Identify which cell holds the provided text, then report its (x, y) central coordinate. 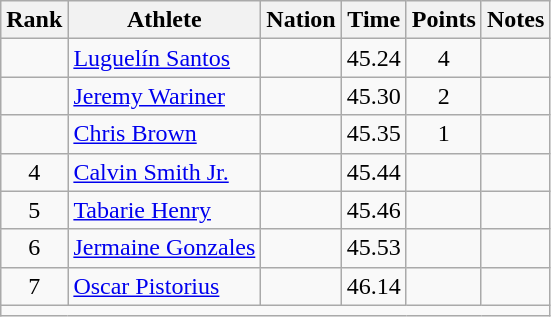
45.53 (374, 248)
2 (444, 96)
Tabarie Henry (164, 210)
45.24 (374, 58)
45.35 (374, 134)
Jermaine Gonzales (164, 248)
45.46 (374, 210)
45.30 (374, 96)
Points (444, 20)
Luguelín Santos (164, 58)
Time (374, 20)
6 (34, 248)
Nation (301, 20)
Athlete (164, 20)
45.44 (374, 172)
Rank (34, 20)
5 (34, 210)
Jeremy Wariner (164, 96)
7 (34, 286)
Chris Brown (164, 134)
Calvin Smith Jr. (164, 172)
46.14 (374, 286)
Notes (515, 20)
1 (444, 134)
Oscar Pistorius (164, 286)
